Return [X, Y] of the center of cell containing provided text 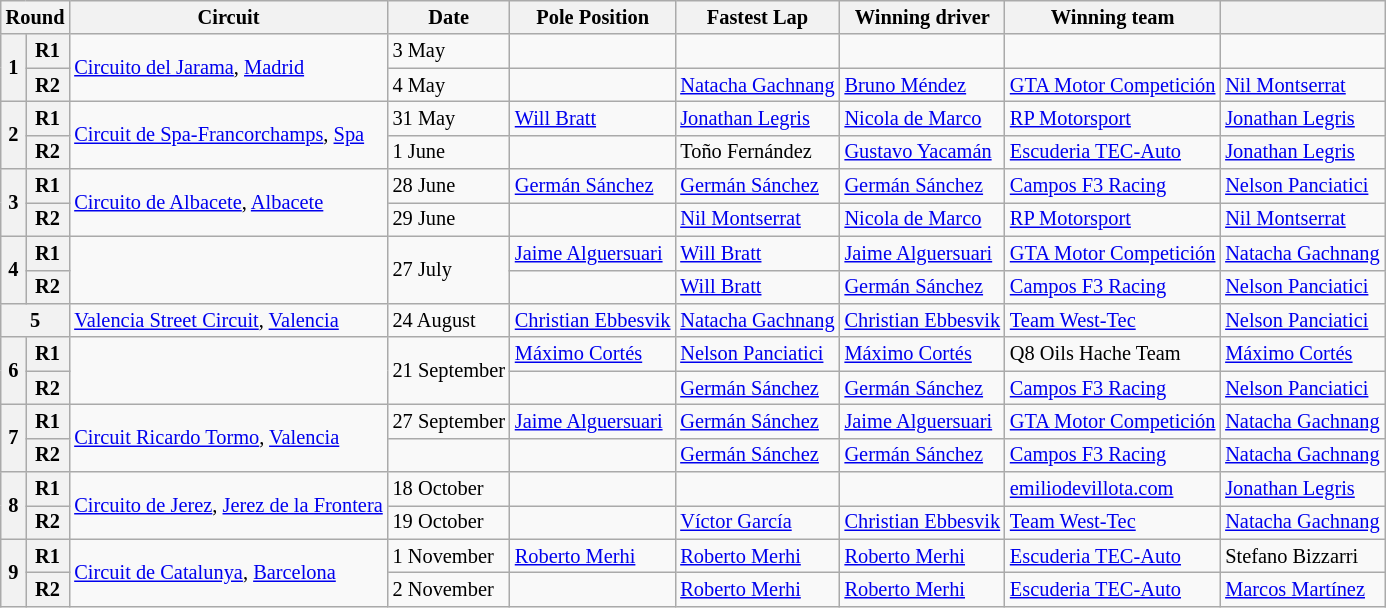
Circuit de Catalunya, Barcelona [228, 572]
4 May [449, 85]
Gustavo Yacamán [922, 152]
Circuito de Albacete, Albacete [228, 202]
1 June [449, 152]
Víctor García [757, 522]
27 July [449, 270]
28 June [449, 186]
Valencia Street Circuit, Valencia [228, 320]
emiliodevillota.com [1112, 489]
Circuit Ricardo Tormo, Valencia [228, 438]
18 October [449, 489]
1 [14, 68]
2 November [449, 589]
9 [14, 572]
1 November [449, 556]
Pole Position [592, 17]
5 [36, 320]
Winning driver [922, 17]
Fastest Lap [757, 17]
Winning team [1112, 17]
29 June [449, 219]
Stefano Bizzarri [1302, 556]
3 May [449, 51]
Bruno Méndez [922, 85]
Q8 Oils Hache Team [1112, 354]
Date [449, 17]
Circuit de Spa-Francorchamps, Spa [228, 134]
7 [14, 438]
2 [14, 134]
Marcos Martínez [1302, 589]
27 September [449, 421]
6 [14, 370]
19 October [449, 522]
Circuit [228, 17]
31 May [449, 118]
3 [14, 202]
Round [36, 17]
21 September [449, 370]
24 August [449, 320]
Circuito del Jarama, Madrid [228, 68]
8 [14, 506]
Toño Fernández [757, 152]
Circuito de Jerez, Jerez de la Frontera [228, 506]
4 [14, 270]
